Determine the [X, Y] coordinate at the center of the cell enclosing the given text.  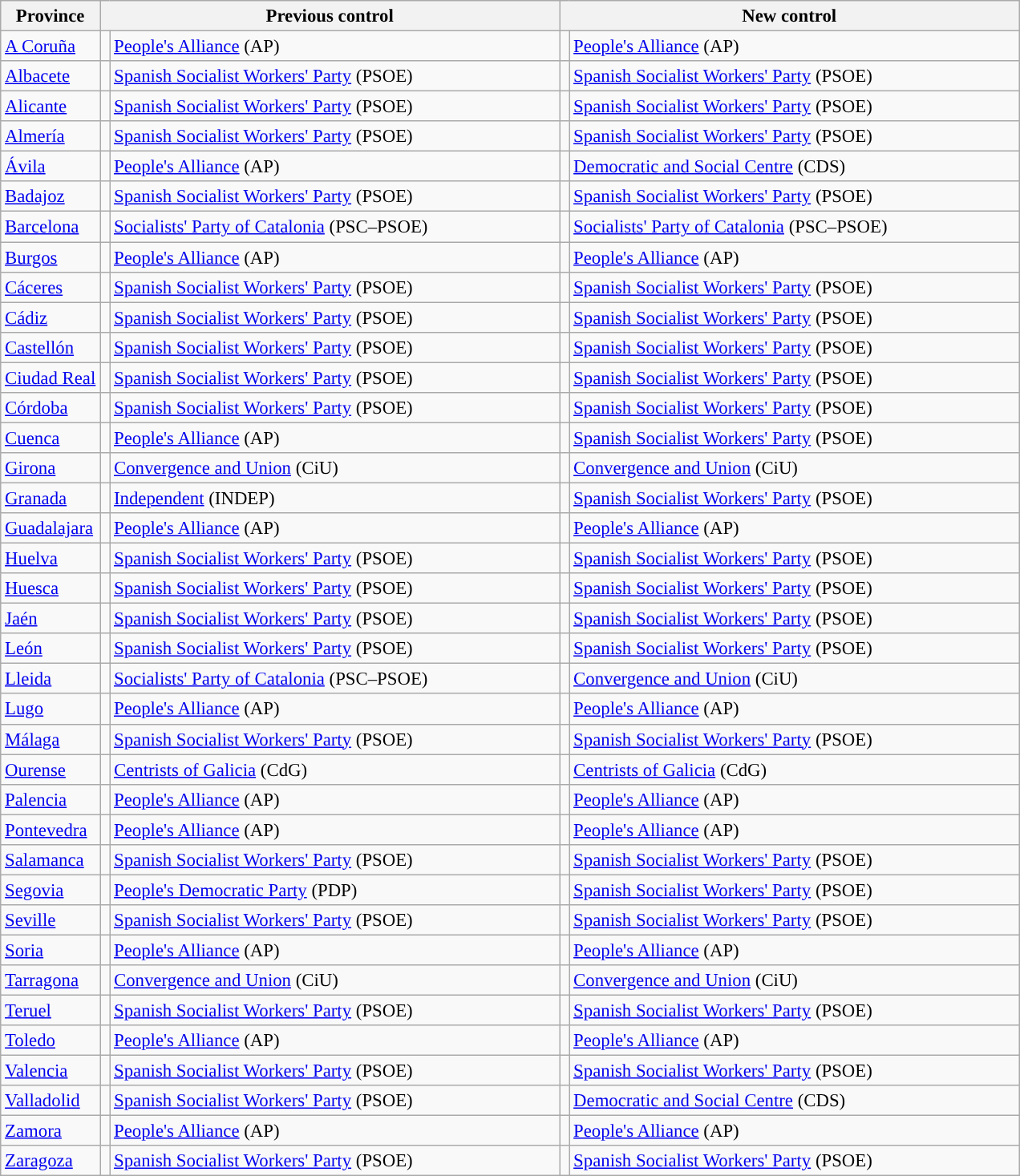
A Coruña [51, 46]
Cáceres [51, 287]
Previous control [330, 16]
Córdoba [51, 408]
Castellón [51, 347]
Zamora [51, 1131]
Valencia [51, 1071]
Ourense [51, 770]
Seville [51, 920]
Cuenca [51, 438]
Salamanca [51, 860]
Province [51, 16]
Teruel [51, 1011]
Tarragona [51, 980]
Independent (INDEP) [335, 498]
Burgos [51, 257]
Valladolid [51, 1101]
New control [789, 16]
Girona [51, 468]
Barcelona [51, 227]
People's Democratic Party (PDP) [335, 890]
Lleida [51, 679]
Palencia [51, 799]
Almería [51, 136]
Huelva [51, 559]
Ávila [51, 167]
Soria [51, 950]
Albacete [51, 76]
Toledo [51, 1041]
León [51, 649]
Jaén [51, 619]
Alicante [51, 107]
Granada [51, 498]
Pontevedra [51, 830]
Segovia [51, 890]
Badajoz [51, 196]
Guadalajara [51, 528]
Málaga [51, 739]
Huesca [51, 588]
Lugo [51, 709]
Cádiz [51, 317]
Ciudad Real [51, 378]
